Identify which cell holds the provided text, then report its [X, Y] central coordinate. 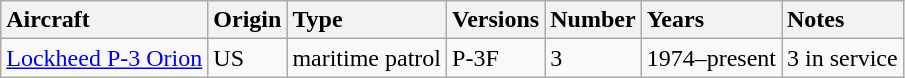
Number [593, 20]
Type [367, 20]
Origin [248, 20]
Aircraft [104, 20]
3 in service [843, 58]
Years [711, 20]
Versions [496, 20]
maritime patrol [367, 58]
Notes [843, 20]
3 [593, 58]
P-3F [496, 58]
Lockheed P-3 Orion [104, 58]
1974–present [711, 58]
US [248, 58]
